For the text-containing cell, return its midpoint in [X, Y] coordinate format. 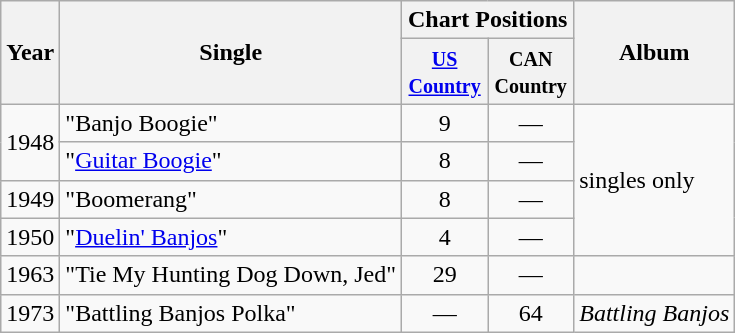
4 [445, 237]
Battling Banjos [654, 313]
singles only [654, 180]
"Duelin' Banjos" [231, 237]
Album [654, 52]
US Country [445, 72]
1948 [30, 142]
"Boomerang" [231, 199]
"Battling Banjos Polka" [231, 313]
"Tie My Hunting Dog Down, Jed" [231, 275]
64 [531, 313]
Year [30, 52]
Single [231, 52]
1963 [30, 275]
"Guitar Boogie" [231, 161]
"Banjo Boogie" [231, 123]
Chart Positions [488, 20]
1950 [30, 237]
CAN Country [531, 72]
29 [445, 275]
1973 [30, 313]
9 [445, 123]
1949 [30, 199]
